Capture the cell that displays the provided text and extract its (X, Y) central coordinate. 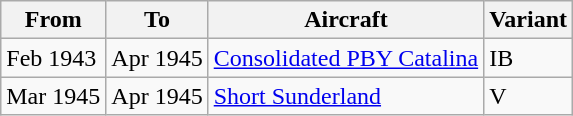
To (157, 20)
Feb 1943 (54, 58)
Variant (528, 20)
From (54, 20)
V (528, 96)
Aircraft (346, 20)
Consolidated PBY Catalina (346, 58)
Mar 1945 (54, 96)
IB (528, 58)
Short Sunderland (346, 96)
